Scan for the cell matching the given text and deliver its [x, y] coordinate at center. 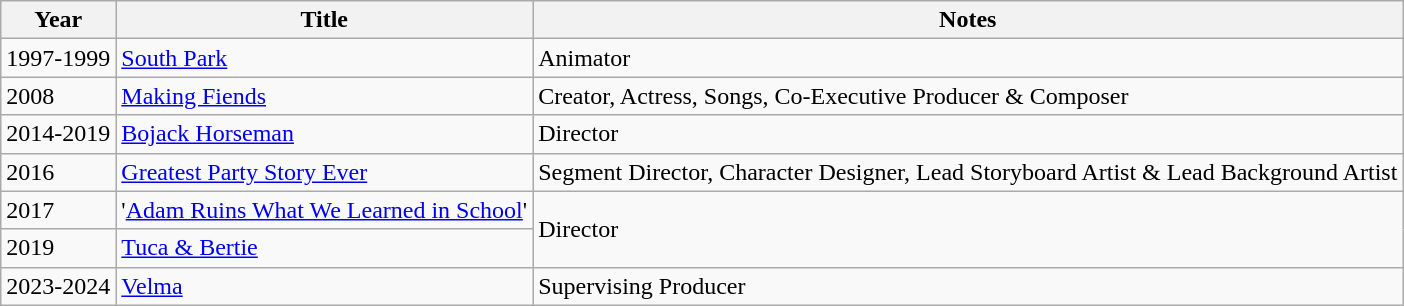
Segment Director, Character Designer, Lead Storyboard Artist & Lead Background Artist [968, 172]
2014-2019 [58, 134]
Notes [968, 20]
2017 [58, 210]
2016 [58, 172]
South Park [324, 58]
Year [58, 20]
2008 [58, 96]
Creator, Actress, Songs, Co-Executive Producer & Composer [968, 96]
Velma [324, 286]
2019 [58, 248]
'Adam Ruins What We Learned in School' [324, 210]
Animator [968, 58]
2023-2024 [58, 286]
Title [324, 20]
Making Fiends [324, 96]
Tuca & Bertie [324, 248]
Bojack Horseman [324, 134]
Supervising Producer [968, 286]
Greatest Party Story Ever [324, 172]
1997-1999 [58, 58]
